Output the [x, y] coordinate of the center of the cell containing the given text.  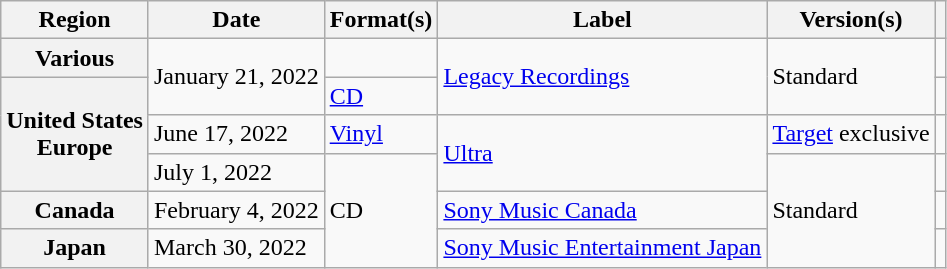
Sony Music Canada [602, 210]
United StatesEurope [75, 134]
July 1, 2022 [236, 172]
Date [236, 20]
Target exclusive [851, 134]
Various [75, 58]
Label [602, 20]
Version(s) [851, 20]
Canada [75, 210]
June 17, 2022 [236, 134]
Legacy Recordings [602, 77]
Ultra [602, 153]
Format(s) [381, 20]
February 4, 2022 [236, 210]
Japan [75, 248]
Vinyl [381, 134]
January 21, 2022 [236, 77]
March 30, 2022 [236, 248]
Sony Music Entertainment Japan [602, 248]
Region [75, 20]
